Pinpoint the cell where the given text exists, returning its (x, y) midpoint coordinate. 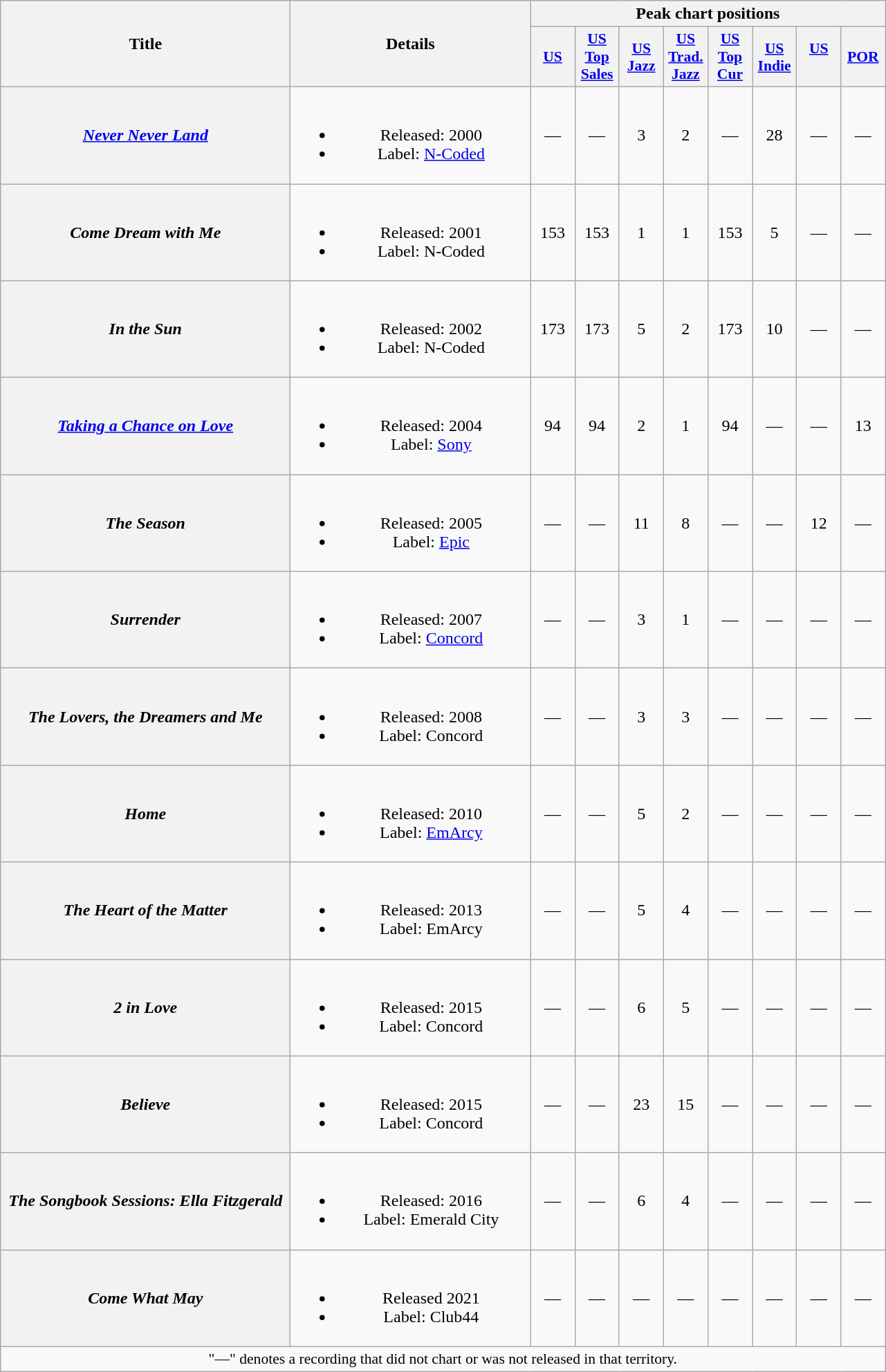
USIndie (775, 57)
Details (411, 44)
POR (863, 57)
Released: 2005Label: Epic (411, 523)
USJazz (641, 57)
Released: 2000Label: N-Coded (411, 135)
Peak chart positions (708, 14)
Released: 2007Label: Concord (411, 620)
23 (641, 1104)
Released: 2010Label: EmArcy (411, 814)
Released: 2008Label: Concord (411, 717)
Believe (145, 1104)
Released: 2016Label: Emerald City (411, 1201)
8 (685, 523)
10 (775, 329)
Taking a Chance on Love (145, 426)
The Season (145, 523)
15 (685, 1104)
The Lovers, the Dreamers and Me (145, 717)
12 (819, 523)
USTopCur (730, 57)
Released 2021Label: Club44 (411, 1298)
The Songbook Sessions: Ella Fitzgerald (145, 1201)
Title (145, 44)
Released: 2004Label: Sony (411, 426)
Surrender (145, 620)
USTrad.Jazz (685, 57)
Released: 2013Label: EmArcy (411, 911)
11 (641, 523)
Released: 2001Label: N-Coded (411, 232)
Come Dream with Me (145, 232)
Come What May (145, 1298)
In the Sun (145, 329)
USTopSales (597, 57)
2 in Love (145, 1007)
The Heart of the Matter (145, 911)
Released: 2002Label: N-Coded (411, 329)
13 (863, 426)
Home (145, 814)
"—" denotes a recording that did not chart or was not released in that territory. (443, 1359)
Never Never Land (145, 135)
28 (775, 135)
